Determine the [X, Y] coordinate at the center of the cell enclosing the given text.  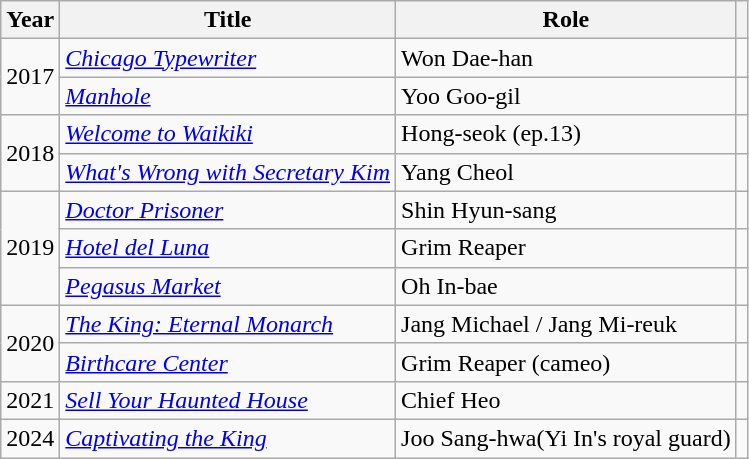
Yang Cheol [566, 172]
2024 [30, 438]
What's Wrong with Secretary Kim [228, 172]
2020 [30, 343]
Birthcare Center [228, 362]
Role [566, 20]
2018 [30, 153]
Yoo Goo-gil [566, 96]
Chicago Typewriter [228, 58]
Jang Michael / Jang Mi-reuk [566, 324]
Title [228, 20]
Shin Hyun-sang [566, 210]
Manhole [228, 96]
Oh In-bae [566, 286]
Captivating the King [228, 438]
Year [30, 20]
Hong-seok (ep.13) [566, 134]
Won Dae-han [566, 58]
The King: Eternal Monarch [228, 324]
2019 [30, 248]
Chief Heo [566, 400]
Grim Reaper [566, 248]
Hotel del Luna [228, 248]
Welcome to Waikiki [228, 134]
2021 [30, 400]
2017 [30, 77]
Sell Your Haunted House [228, 400]
Grim Reaper (cameo) [566, 362]
Doctor Prisoner [228, 210]
Pegasus Market [228, 286]
Joo Sang-hwa(Yi In's royal guard) [566, 438]
